Locate the cell with the specified text and output its (X, Y) center coordinate. 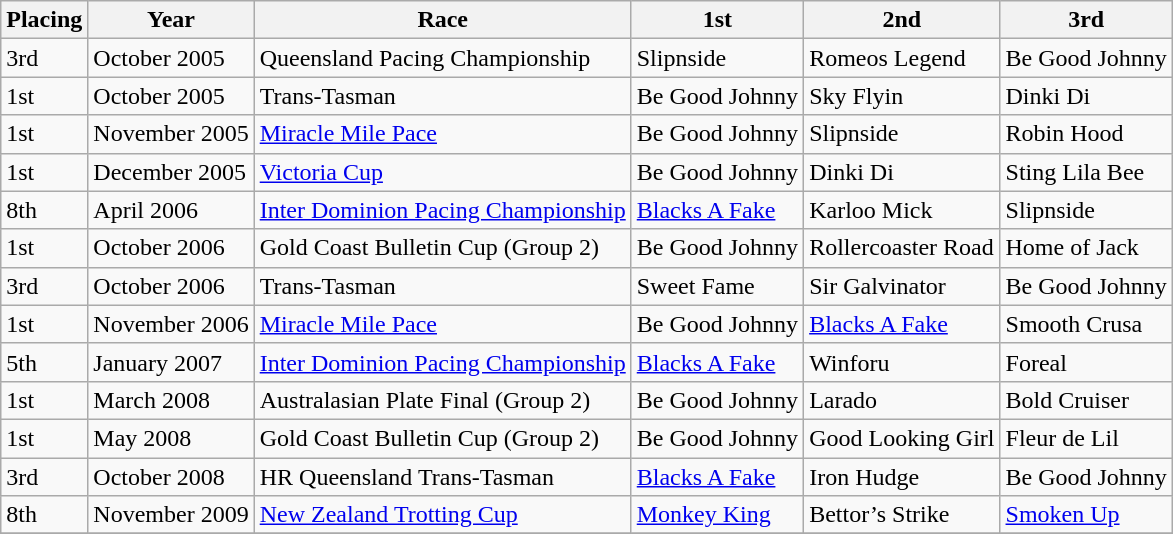
5th (44, 362)
January 2007 (171, 362)
Sweet Fame (717, 286)
Placing (44, 20)
December 2005 (171, 172)
October 2008 (171, 477)
Bold Cruiser (1086, 400)
Sky Flyin (902, 96)
Fleur de Lil (1086, 438)
Smooth Crusa (1086, 324)
Good Looking Girl (902, 438)
Iron Hudge (902, 477)
Smoken Up (1086, 515)
2nd (902, 20)
Home of Jack (1086, 248)
Year (171, 20)
May 2008 (171, 438)
Monkey King (717, 515)
November 2009 (171, 515)
November 2006 (171, 324)
Rollercoaster Road (902, 248)
Sir Galvinator (902, 286)
Victoria Cup (442, 172)
Romeos Legend (902, 58)
Foreal (1086, 362)
Queensland Pacing Championship (442, 58)
November 2005 (171, 134)
Sting Lila Bee (1086, 172)
Race (442, 20)
Larado (902, 400)
HR Queensland Trans-Tasman (442, 477)
March 2008 (171, 400)
Bettor’s Strike (902, 515)
Winforu (902, 362)
Robin Hood (1086, 134)
Karloo Mick (902, 210)
Australasian Plate Final (Group 2) (442, 400)
April 2006 (171, 210)
New Zealand Trotting Cup (442, 515)
